For the text-containing cell, return its midpoint in [X, Y] coordinate format. 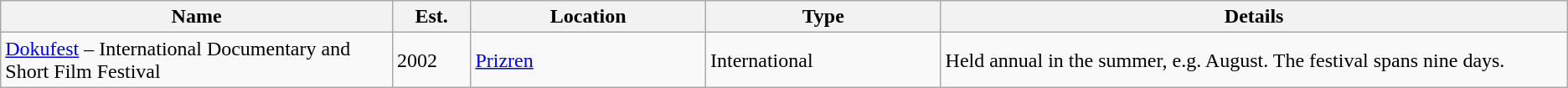
Name [197, 17]
Dokufest – International Documentary and Short Film Festival [197, 60]
Held annual in the summer, e.g. August. The festival spans nine days. [1254, 60]
Details [1254, 17]
Location [588, 17]
Type [823, 17]
Prizren [588, 60]
International [823, 60]
2002 [431, 60]
Est. [431, 17]
